For the text-containing cell, return its midpoint in (X, Y) coordinate format. 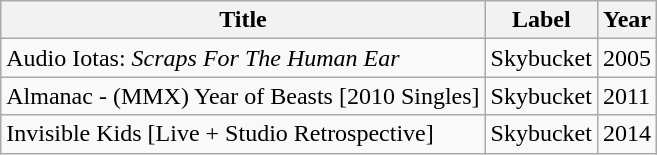
2014 (626, 134)
Label (541, 20)
Title (243, 20)
2005 (626, 58)
2011 (626, 96)
Invisible Kids [Live + Studio Retrospective] (243, 134)
Year (626, 20)
Almanac - (MMX) Year of Beasts [2010 Singles] (243, 96)
Audio Iotas: Scraps For The Human Ear (243, 58)
